Search for the cell housing the specified text and yield its [X, Y] center coordinate. 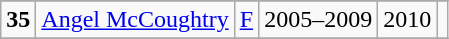
2005–2009 [318, 20]
F [246, 20]
2010 [408, 20]
Angel McCoughtry [135, 20]
35 [18, 20]
